Return the (x, y) coordinate for the center point of the cell that contains the specified text.  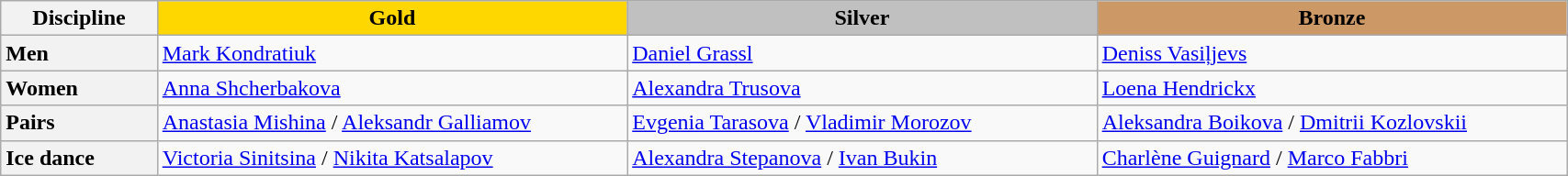
Daniel Grassl (862, 53)
Ice dance (79, 158)
Men (79, 53)
Anastasia Mishina / Aleksandr Galliamov (391, 123)
Loena Hendrickx (1332, 88)
Bronze (1332, 18)
Pairs (79, 123)
Evgenia Tarasova / Vladimir Morozov (862, 123)
Aleksandra Boikova / Dmitrii Kozlovskii (1332, 123)
Anna Shcherbakova (391, 88)
Mark Kondratiuk (391, 53)
Alexandra Stepanova / Ivan Bukin (862, 158)
Charlène Guignard / Marco Fabbri (1332, 158)
Silver (862, 18)
Women (79, 88)
Alexandra Trusova (862, 88)
Gold (391, 18)
Victoria Sinitsina / Nikita Katsalapov (391, 158)
Deniss Vasiļjevs (1332, 53)
Discipline (79, 18)
